Scan for the cell matching the given text and deliver its [x, y] coordinate at center. 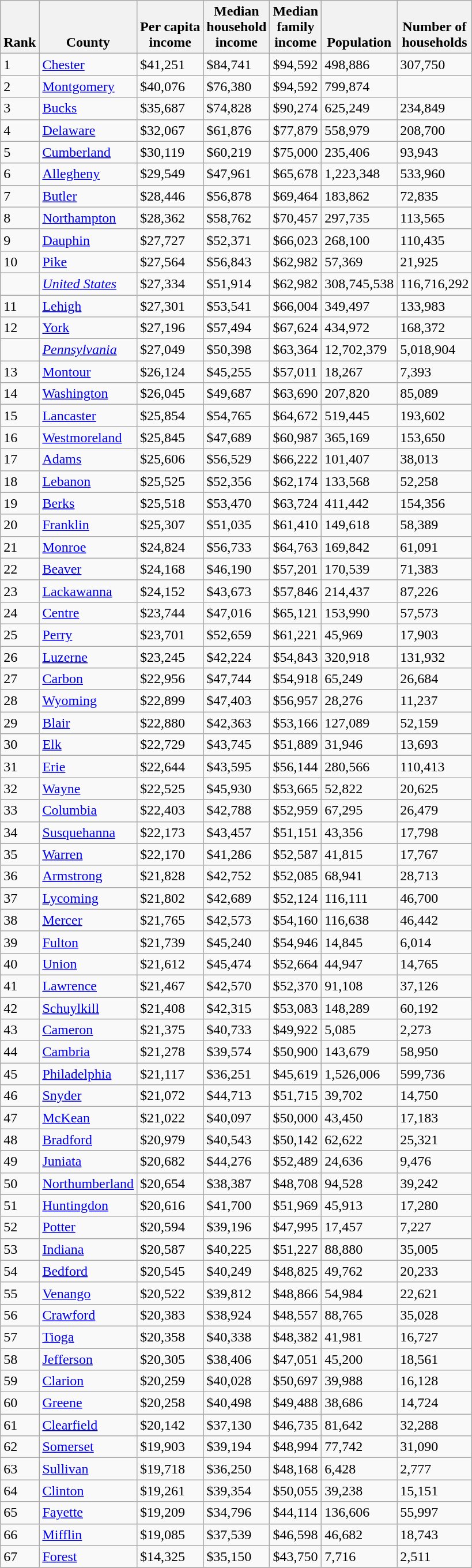
24 [20, 613]
65 [20, 1513]
17,767 [435, 854]
$65,678 [296, 174]
$23,245 [171, 657]
52,258 [435, 481]
Cambria [88, 1052]
$54,946 [296, 942]
17 [20, 459]
10 [20, 262]
$63,724 [296, 503]
17,798 [435, 832]
71,383 [435, 569]
5,018,904 [435, 350]
$19,085 [171, 1535]
51 [20, 1205]
77,742 [360, 1447]
$52,124 [296, 898]
$27,049 [171, 350]
$37,130 [236, 1425]
$19,261 [171, 1491]
$45,930 [236, 789]
$45,474 [236, 964]
York [88, 328]
Rank [20, 27]
$63,690 [296, 394]
$48,866 [296, 1293]
$74,828 [236, 108]
$20,587 [171, 1249]
$42,689 [236, 898]
$52,959 [296, 811]
$20,358 [171, 1337]
Montour [88, 372]
$57,846 [296, 591]
$61,876 [236, 130]
$29,549 [171, 174]
$40,249 [236, 1271]
Lehigh [88, 306]
127,089 [360, 723]
$53,541 [236, 306]
$60,219 [236, 152]
$64,763 [296, 547]
5 [20, 152]
149,618 [360, 525]
$22,403 [171, 811]
Lawrence [88, 986]
$54,160 [296, 920]
$52,370 [296, 986]
67 [20, 1556]
$21,739 [171, 942]
$22,880 [171, 723]
$56,144 [296, 767]
Cameron [88, 1030]
46,700 [435, 898]
$20,545 [171, 1271]
Blair [88, 723]
$61,221 [296, 635]
29 [20, 723]
11,237 [435, 701]
$25,307 [171, 525]
37 [20, 898]
$63,364 [296, 350]
Bucks [88, 108]
$36,251 [236, 1074]
$39,812 [236, 1293]
Tioga [88, 1337]
$65,121 [296, 613]
18 [20, 481]
60 [20, 1403]
Wyoming [88, 701]
$39,354 [236, 1491]
$48,994 [296, 1447]
6 [20, 174]
268,100 [360, 240]
$24,168 [171, 569]
143,679 [360, 1052]
154,356 [435, 503]
148,289 [360, 1008]
625,249 [360, 108]
$66,004 [296, 306]
57,369 [360, 262]
116,111 [360, 898]
41 [20, 986]
68,941 [360, 876]
12 [20, 328]
365,169 [360, 438]
United States [88, 284]
$22,899 [171, 701]
17,457 [360, 1227]
$35,150 [236, 1556]
308,745,538 [360, 284]
McKean [88, 1118]
$50,055 [296, 1491]
30 [20, 745]
$21,375 [171, 1030]
$22,173 [171, 832]
32 [20, 789]
18,267 [360, 372]
170,539 [360, 569]
$50,000 [296, 1118]
39,988 [360, 1381]
15,151 [435, 1491]
Medianfamilyincome [296, 27]
$58,762 [236, 218]
$32,067 [171, 130]
$40,097 [236, 1118]
133,983 [435, 306]
47 [20, 1118]
Northampton [88, 218]
$48,557 [296, 1315]
$19,209 [171, 1513]
$35,687 [171, 108]
$20,258 [171, 1403]
$47,995 [296, 1227]
116,638 [360, 920]
Indiana [88, 1249]
18,743 [435, 1535]
$51,151 [296, 832]
39 [20, 942]
$40,543 [236, 1140]
$41,251 [171, 65]
14,845 [360, 942]
52,822 [360, 789]
$20,305 [171, 1359]
$43,745 [236, 745]
Potter [88, 1227]
59 [20, 1381]
$21,802 [171, 898]
Centre [88, 613]
$42,363 [236, 723]
$61,410 [296, 525]
Population [360, 27]
7 [20, 196]
136,606 [360, 1513]
16,128 [435, 1381]
13 [20, 372]
11 [20, 306]
$42,570 [236, 986]
20,233 [435, 1271]
17,903 [435, 635]
$24,152 [171, 591]
320,918 [360, 657]
31 [20, 767]
38 [20, 920]
$52,371 [236, 240]
307,750 [435, 65]
31,946 [360, 745]
88,880 [360, 1249]
Washington [88, 394]
39,242 [435, 1183]
22 [20, 569]
1,223,348 [360, 174]
61,091 [435, 547]
Schuylkill [88, 1008]
Mercer [88, 920]
$47,689 [236, 438]
$53,665 [296, 789]
$42,752 [236, 876]
$52,489 [296, 1162]
131,932 [435, 657]
16,727 [435, 1337]
23 [20, 591]
$23,744 [171, 613]
110,413 [435, 767]
Beaver [88, 569]
$42,573 [236, 920]
$67,624 [296, 328]
49 [20, 1162]
Mifflin [88, 1535]
234,849 [435, 108]
8 [20, 218]
61 [20, 1425]
$30,119 [171, 152]
$27,564 [171, 262]
20,625 [435, 789]
17,280 [435, 1205]
$57,494 [236, 328]
$56,878 [236, 196]
$46,598 [296, 1535]
2 [20, 86]
50 [20, 1183]
$54,765 [236, 416]
Berks [88, 503]
$37,539 [236, 1535]
Chester [88, 65]
$40,498 [236, 1403]
$53,083 [296, 1008]
26 [20, 657]
5,085 [360, 1030]
$52,659 [236, 635]
45,913 [360, 1205]
38,013 [435, 459]
$41,286 [236, 854]
$47,961 [236, 174]
$39,574 [236, 1052]
Westmoreland [88, 438]
$27,727 [171, 240]
67,295 [360, 811]
18,561 [435, 1359]
$25,518 [171, 503]
7,227 [435, 1227]
27 [20, 679]
$28,446 [171, 196]
7,393 [435, 372]
$44,713 [236, 1096]
$48,382 [296, 1337]
14 [20, 394]
Monroe [88, 547]
$56,843 [236, 262]
$20,522 [171, 1293]
64 [20, 1491]
21 [20, 547]
$64,672 [296, 416]
13,693 [435, 745]
$42,224 [236, 657]
349,497 [360, 306]
$19,903 [171, 1447]
235,406 [360, 152]
$48,708 [296, 1183]
63 [20, 1469]
$45,240 [236, 942]
58,389 [435, 525]
169,842 [360, 547]
$21,467 [171, 986]
$21,612 [171, 964]
Allegheny [88, 174]
12,702,379 [360, 350]
7,716 [360, 1556]
91,108 [360, 986]
Huntingdon [88, 1205]
$40,733 [236, 1030]
$48,825 [296, 1271]
25,321 [435, 1140]
$47,403 [236, 701]
$21,117 [171, 1074]
$41,700 [236, 1205]
Pike [88, 262]
110,435 [435, 240]
Medianhouseholdincome [236, 27]
$66,222 [296, 459]
Columbia [88, 811]
85,089 [435, 394]
$44,276 [236, 1162]
Lycoming [88, 898]
28,276 [360, 701]
$52,085 [296, 876]
533,960 [435, 174]
County [88, 27]
133,568 [360, 481]
40 [20, 964]
$51,715 [296, 1096]
43,356 [360, 832]
Snyder [88, 1096]
$76,380 [236, 86]
$44,114 [296, 1513]
$50,142 [296, 1140]
$40,338 [236, 1337]
$56,957 [296, 701]
208,700 [435, 130]
24,636 [360, 1162]
$27,334 [171, 284]
Montgomery [88, 86]
$52,664 [296, 964]
Bedford [88, 1271]
$25,854 [171, 416]
$46,190 [236, 569]
62 [20, 1447]
$90,274 [296, 108]
$45,255 [236, 372]
$46,735 [296, 1425]
$20,142 [171, 1425]
21,925 [435, 262]
Carbon [88, 679]
72,835 [435, 196]
193,602 [435, 416]
Wayne [88, 789]
Philadelphia [88, 1074]
$24,824 [171, 547]
54,984 [360, 1293]
48 [20, 1140]
$20,383 [171, 1315]
$49,922 [296, 1030]
55,997 [435, 1513]
66 [20, 1535]
498,886 [360, 65]
$48,168 [296, 1469]
$69,464 [296, 196]
$39,194 [236, 1447]
$57,011 [296, 372]
46,442 [435, 920]
214,437 [360, 591]
45,200 [360, 1359]
43,450 [360, 1118]
$77,879 [296, 130]
$53,166 [296, 723]
Fulton [88, 942]
44,947 [360, 964]
60,192 [435, 1008]
41,981 [360, 1337]
$21,408 [171, 1008]
25 [20, 635]
43 [20, 1030]
$54,843 [296, 657]
$23,701 [171, 635]
46,682 [360, 1535]
$47,016 [236, 613]
19 [20, 503]
$43,595 [236, 767]
Warren [88, 854]
93,943 [435, 152]
Greene [88, 1403]
Clarion [88, 1381]
168,372 [435, 328]
$52,587 [296, 854]
$20,259 [171, 1381]
Lebanon [88, 481]
Union [88, 964]
Luzerne [88, 657]
88,765 [360, 1315]
$38,924 [236, 1315]
$56,733 [236, 547]
14,750 [435, 1096]
$51,914 [236, 284]
Delaware [88, 130]
16 [20, 438]
28 [20, 701]
$47,744 [236, 679]
6,428 [360, 1469]
183,862 [360, 196]
Dauphin [88, 240]
Sullivan [88, 1469]
$20,616 [171, 1205]
$21,765 [171, 920]
17,183 [435, 1118]
297,735 [360, 218]
94,528 [360, 1183]
Susquehanna [88, 832]
519,445 [360, 416]
$22,956 [171, 679]
14,765 [435, 964]
$27,301 [171, 306]
9 [20, 240]
$54,918 [296, 679]
Crawford [88, 1315]
52,159 [435, 723]
$34,796 [236, 1513]
$25,525 [171, 481]
58 [20, 1359]
$21,828 [171, 876]
37,126 [435, 986]
Per capitaincome [171, 27]
599,736 [435, 1074]
$70,457 [296, 218]
55 [20, 1293]
$25,845 [171, 438]
32,288 [435, 1425]
$84,741 [236, 65]
280,566 [360, 767]
57 [20, 1337]
Armstrong [88, 876]
35,005 [435, 1249]
Erie [88, 767]
$22,644 [171, 767]
558,979 [360, 130]
38,686 [360, 1403]
$43,457 [236, 832]
$42,788 [236, 811]
101,407 [360, 459]
Butler [88, 196]
$26,045 [171, 394]
Somerset [88, 1447]
$22,170 [171, 854]
$25,606 [171, 459]
$27,196 [171, 328]
44 [20, 1052]
Number ofhouseholds [435, 27]
$40,225 [236, 1249]
$49,488 [296, 1403]
Pennsylvania [88, 350]
Franklin [88, 525]
9,476 [435, 1162]
$75,000 [296, 152]
26,684 [435, 679]
39,702 [360, 1096]
$52,356 [236, 481]
$47,051 [296, 1359]
52 [20, 1227]
$20,654 [171, 1183]
153,990 [360, 613]
58,950 [435, 1052]
87,226 [435, 591]
$20,682 [171, 1162]
$21,072 [171, 1096]
1,526,006 [360, 1074]
45 [20, 1074]
$22,729 [171, 745]
$51,889 [296, 745]
$38,406 [236, 1359]
22,621 [435, 1293]
$36,250 [236, 1469]
113,565 [435, 218]
Jefferson [88, 1359]
$19,718 [171, 1469]
2,511 [435, 1556]
$20,979 [171, 1140]
Northumberland [88, 1183]
$26,124 [171, 372]
$39,196 [236, 1227]
6,014 [435, 942]
28,713 [435, 876]
$40,076 [171, 86]
$51,969 [296, 1205]
4 [20, 130]
31,090 [435, 1447]
26,479 [435, 811]
3 [20, 108]
45,969 [360, 635]
$49,687 [236, 394]
$20,594 [171, 1227]
54 [20, 1271]
$43,750 [296, 1556]
$51,227 [296, 1249]
153,650 [435, 438]
20 [20, 525]
Fayette [88, 1513]
Forest [88, 1556]
$43,673 [236, 591]
53 [20, 1249]
2,273 [435, 1030]
Clinton [88, 1491]
$21,278 [171, 1052]
57,573 [435, 613]
Cumberland [88, 152]
35 [20, 854]
35,028 [435, 1315]
Elk [88, 745]
$66,023 [296, 240]
33 [20, 811]
2,777 [435, 1469]
46 [20, 1096]
Venango [88, 1293]
Perry [88, 635]
$57,201 [296, 569]
411,442 [360, 503]
41,815 [360, 854]
65,249 [360, 679]
$50,900 [296, 1052]
434,972 [360, 328]
$50,398 [236, 350]
56 [20, 1315]
Lancaster [88, 416]
$45,619 [296, 1074]
$42,315 [236, 1008]
$21,022 [171, 1118]
Juniata [88, 1162]
34 [20, 832]
Lackawanna [88, 591]
15 [20, 416]
62,622 [360, 1140]
49,762 [360, 1271]
$22,525 [171, 789]
39,238 [360, 1491]
$38,387 [236, 1183]
14,724 [435, 1403]
Bradford [88, 1140]
81,642 [360, 1425]
$51,035 [236, 525]
36 [20, 876]
42 [20, 1008]
799,874 [360, 86]
$14,325 [171, 1556]
1 [20, 65]
$28,362 [171, 218]
$53,470 [236, 503]
$60,987 [296, 438]
207,820 [360, 394]
Adams [88, 459]
Clearfield [88, 1425]
$62,174 [296, 481]
116,716,292 [435, 284]
$50,697 [296, 1381]
$56,529 [236, 459]
$40,028 [236, 1381]
